Return the (X, Y) coordinate for the center point of the cell that contains the specified text.  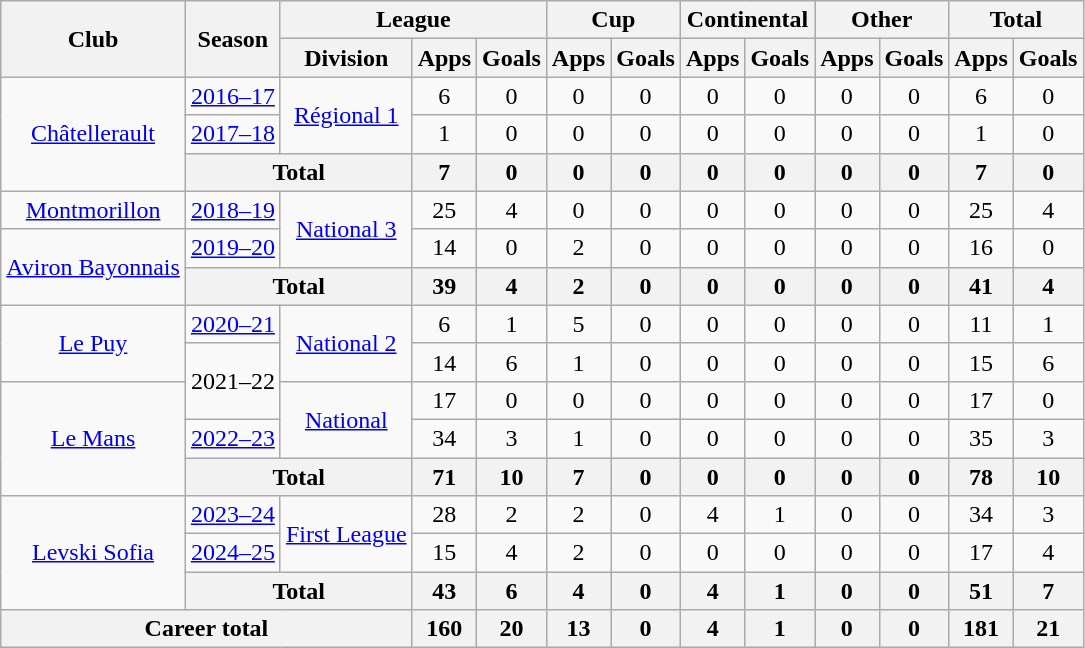
National 2 (346, 343)
Division (346, 58)
2022–23 (232, 438)
Régional 1 (346, 115)
First League (346, 534)
2020–21 (232, 324)
Other (882, 20)
2018–19 (232, 210)
78 (981, 477)
National 3 (346, 229)
Career total (206, 629)
Aviron Bayonnais (94, 267)
20 (512, 629)
Season (232, 39)
Montmorillon (94, 210)
Châtellerault (94, 134)
Le Puy (94, 343)
2021–22 (232, 381)
181 (981, 629)
Cup (613, 20)
Continental (747, 20)
National (346, 419)
Club (94, 39)
2024–25 (232, 553)
2019–20 (232, 248)
51 (981, 591)
5 (578, 324)
35 (981, 438)
160 (444, 629)
Levski Sofia (94, 553)
28 (444, 515)
2023–24 (232, 515)
39 (444, 286)
Le Mans (94, 438)
41 (981, 286)
21 (1048, 629)
71 (444, 477)
2017–18 (232, 134)
43 (444, 591)
16 (981, 248)
2016–17 (232, 96)
11 (981, 324)
League (413, 20)
13 (578, 629)
